Scan for the cell matching the given text and deliver its [x, y] coordinate at center. 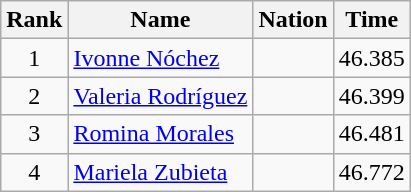
Nation [293, 20]
Mariela Zubieta [160, 172]
4 [34, 172]
Time [372, 20]
46.772 [372, 172]
1 [34, 58]
46.385 [372, 58]
Ivonne Nóchez [160, 58]
Valeria Rodríguez [160, 96]
46.399 [372, 96]
3 [34, 134]
2 [34, 96]
Rank [34, 20]
46.481 [372, 134]
Name [160, 20]
Romina Morales [160, 134]
